Provide the [x, y] coordinate of the cell's center where the given text is located.  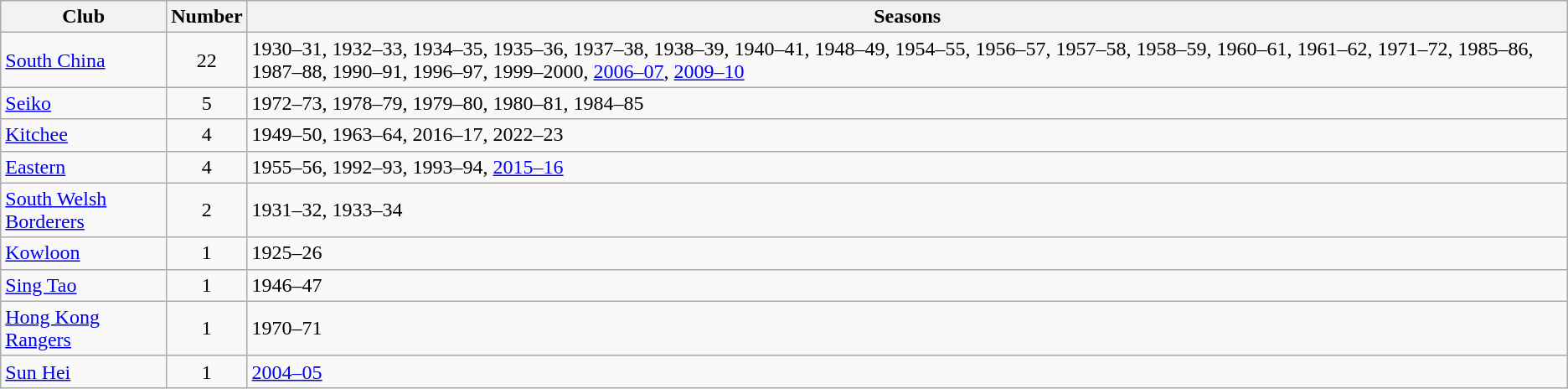
1949–50, 1963–64, 2016–17, 2022–23 [907, 135]
Club [84, 17]
1972–73, 1978–79, 1979–80, 1980–81, 1984–85 [907, 103]
1970–71 [907, 329]
1925–26 [907, 253]
Hong Kong Rangers [84, 329]
1931–32, 1933–34 [907, 210]
22 [207, 60]
South Welsh Borderers [84, 210]
1955–56, 1992–93, 1993–94, 2015–16 [907, 167]
Seasons [907, 17]
5 [207, 103]
Kitchee [84, 135]
Number [207, 17]
South China [84, 60]
Seiko [84, 103]
Sing Tao [84, 285]
1946–47 [907, 285]
Sun Hei [84, 371]
Eastern [84, 167]
2 [207, 210]
2004–05 [907, 371]
Kowloon [84, 253]
